Provide the (x, y) coordinate of the cell's center where the given text is located.  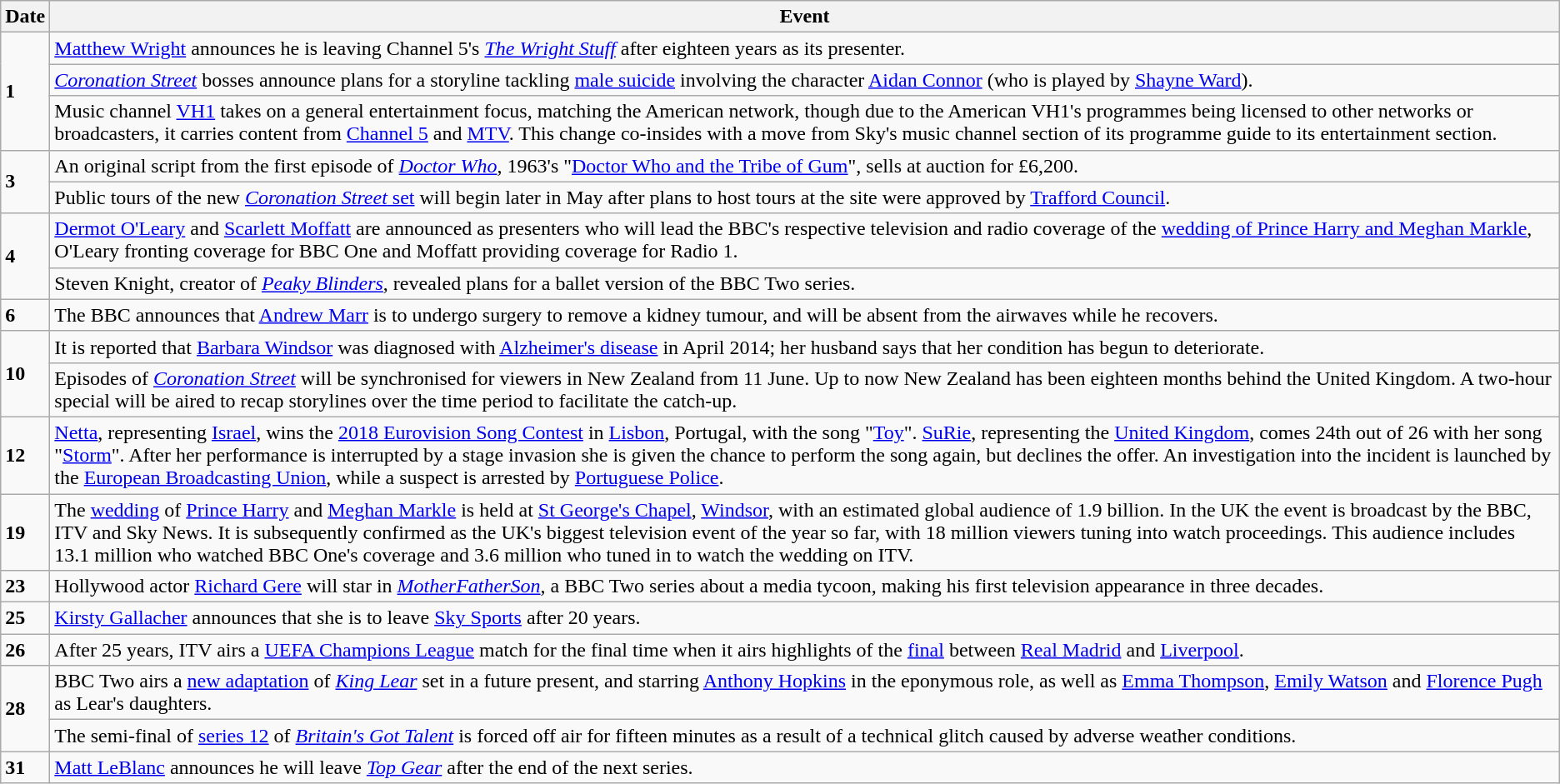
Event (805, 17)
31 (25, 767)
6 (25, 315)
Steven Knight, creator of Peaky Blinders, revealed plans for a ballet version of the BBC Two series. (805, 283)
28 (25, 708)
Coronation Street bosses announce plans for a storyline tackling male suicide involving the character Aidan Connor (who is played by Shayne Ward). (805, 80)
Kirsty Gallacher announces that she is to leave Sky Sports after 20 years. (805, 618)
26 (25, 650)
Public tours of the new Coronation Street set will begin later in May after plans to host tours at the site were approved by Trafford Council. (805, 197)
The BBC announces that Andrew Marr is to undergo surgery to remove a kidney tumour, and will be absent from the airwaves while he recovers. (805, 315)
After 25 years, ITV airs a UEFA Champions League match for the final time when it airs highlights of the final between Real Madrid and Liverpool. (805, 650)
Date (25, 17)
12 (25, 455)
25 (25, 618)
Matt LeBlanc announces he will leave Top Gear after the end of the next series. (805, 767)
19 (25, 532)
10 (25, 373)
An original script from the first episode of Doctor Who, 1963's "Doctor Who and the Tribe of Gum", sells at auction for £6,200. (805, 166)
1 (25, 92)
23 (25, 587)
3 (25, 182)
Matthew Wright announces he is leaving Channel 5's The Wright Stuff after eighteen years as its presenter. (805, 48)
4 (25, 257)
